Locate the cell with the specified text and output its (X, Y) center coordinate. 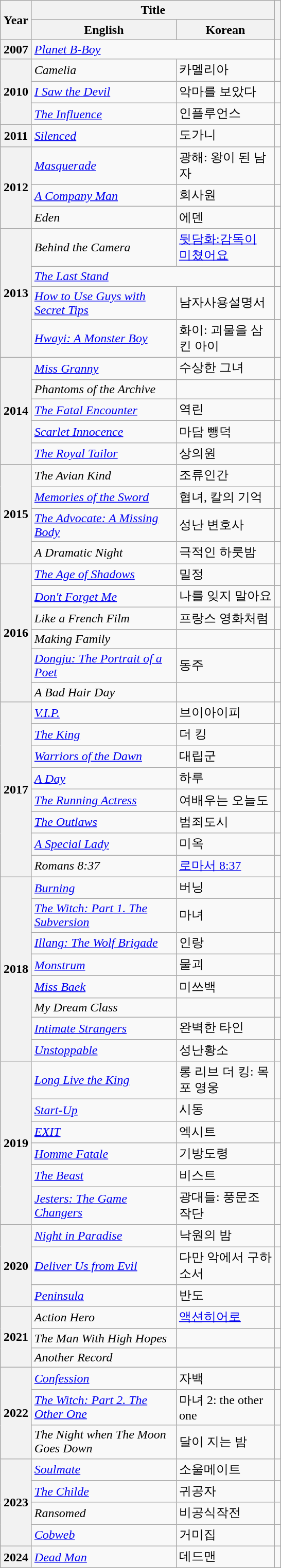
How to Use Guys with Secret Tips (104, 302)
Hwayi: A Monster Boy (104, 339)
마녀 2: the other one (225, 1407)
2016 (16, 633)
수상한 그녀 (225, 369)
극적인 하룻밤 (225, 553)
Long Live the King (104, 1080)
엑시트 (225, 1132)
2023 (16, 1502)
기방도령 (225, 1154)
액션히어로 (225, 1318)
Intimate Strangers (104, 1028)
데드맨 (225, 1557)
물괴 (225, 965)
Behind the Camera (104, 247)
2010 (16, 92)
Another Record (104, 1358)
The Advocate: A Missing Body (104, 525)
Deliver Us from Evil (104, 1266)
비스트 (225, 1176)
달이 지는 밤 (225, 1442)
The Childe (104, 1491)
Cobweb (104, 1536)
EXIT (104, 1132)
Making Family (104, 639)
마녀 (225, 916)
A Bad Hair Day (104, 692)
2017 (16, 789)
밀정 (225, 575)
Dongju: The Portrait of a Poet (104, 665)
Ransomed (104, 1513)
My Dream Class (104, 1007)
범죄도시 (225, 822)
자백 (225, 1378)
A Day (104, 778)
광해: 왕이 된 남자 (225, 165)
버닝 (225, 888)
Silenced (104, 136)
뒷담화:감독이 미쳤어요 (225, 247)
Camelia (104, 70)
Action Hero (104, 1318)
The Avian Kind (104, 476)
The Running Actress (104, 801)
The King (104, 735)
2012 (16, 187)
남자사용설명서 (225, 302)
조류인간 (225, 476)
2014 (16, 411)
Peninsula (104, 1296)
나를 잊지 말아요 (225, 596)
The Last Stand (153, 276)
I Saw the Devil (104, 93)
브이아이피 (225, 713)
The Age of Shadows (104, 575)
2015 (16, 514)
The Influence (104, 114)
Start-Up (104, 1110)
Phantoms of the Archive (104, 389)
The Beast (104, 1176)
에덴 (225, 218)
성난황소 (225, 1050)
2022 (16, 1413)
Jesters: The Game Changers (104, 1206)
Unstoppable (104, 1050)
마담 뺑덕 (225, 432)
더 킹 (225, 735)
하루 (225, 778)
다만 악에서 구하소서 (225, 1266)
A Dramatic Night (104, 553)
Miss Granny (104, 369)
Eden (104, 218)
A Special Lady (104, 844)
화이: 괴물을 삼킨 아이 (225, 339)
Don't Forget Me (104, 596)
롱 리브 더 킹: 목포 영웅 (225, 1080)
Masquerade (104, 165)
The Outlaws (104, 822)
미옥 (225, 844)
Korean (225, 30)
Homme Fatale (104, 1154)
2024 (16, 1557)
The Royal Tailor (104, 453)
미쓰백 (225, 987)
거미집 (225, 1536)
Burning (104, 888)
동주 (225, 665)
여배우는 오늘도 (225, 801)
성난 변호사 (225, 525)
Dead Man (104, 1557)
인랑 (225, 944)
악마를 보았다 (225, 93)
2007 (16, 49)
광대들: 풍문조작단 (225, 1206)
협녀, 칼의 기억 (225, 497)
2011 (16, 136)
2021 (16, 1337)
Memories of the Sword (104, 497)
인플루언스 (225, 114)
The Witch: Part 1. The Subversion (104, 916)
카멜리아 (225, 70)
대립군 (225, 757)
회사원 (225, 195)
Miss Baek (104, 987)
낙원의 밤 (225, 1235)
Scarlet Innocence (104, 432)
V.I.P. (104, 713)
2019 (16, 1143)
The Night when The Moon Goes Down (104, 1442)
2013 (16, 293)
상의원 (225, 453)
Night in Paradise (104, 1235)
Title (153, 10)
2018 (16, 969)
소울메이트 (225, 1470)
반도 (225, 1296)
역린 (225, 410)
비공식작전 (225, 1513)
Confession (104, 1378)
프랑스 영화처럼 (225, 619)
귀공자 (225, 1491)
English (104, 30)
Romans 8:37 (104, 866)
시동 (225, 1110)
도가니 (225, 136)
Like a French Film (104, 619)
A Company Man (104, 195)
Monstrum (104, 965)
The Witch: Part 2. The Other One (104, 1407)
2020 (16, 1265)
Illang: The Wolf Brigade (104, 944)
Soulmate (104, 1470)
Planet B-Boy (153, 49)
The Fatal Encounter (104, 410)
Warriors of the Dawn (104, 757)
Year (16, 20)
로마서 8:37 (225, 866)
완벽한 타인 (225, 1028)
The Man With High Hopes (104, 1338)
